Determine the (X, Y) coordinate at the center of the cell enclosing the given text.  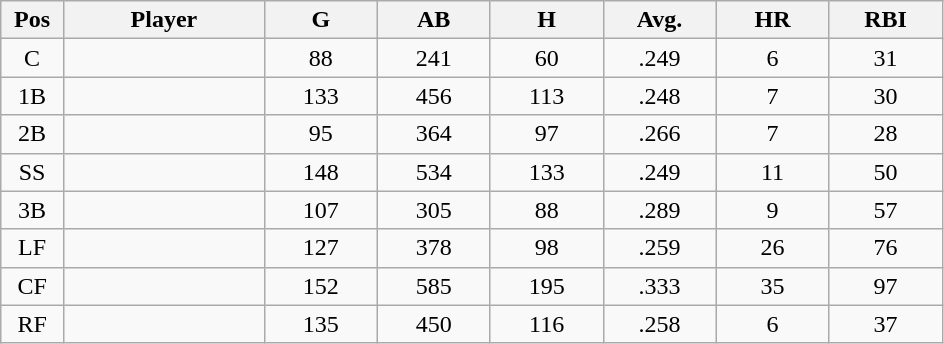
195 (546, 286)
107 (320, 210)
57 (886, 210)
35 (772, 286)
116 (546, 324)
305 (434, 210)
95 (320, 134)
113 (546, 96)
31 (886, 58)
364 (434, 134)
98 (546, 248)
.289 (660, 210)
9 (772, 210)
26 (772, 248)
.333 (660, 286)
AB (434, 20)
60 (546, 58)
Player (164, 20)
SS (32, 172)
378 (434, 248)
RF (32, 324)
.266 (660, 134)
11 (772, 172)
LF (32, 248)
37 (886, 324)
3B (32, 210)
CF (32, 286)
HR (772, 20)
.248 (660, 96)
2B (32, 134)
.258 (660, 324)
148 (320, 172)
450 (434, 324)
.259 (660, 248)
RBI (886, 20)
Avg. (660, 20)
28 (886, 134)
G (320, 20)
127 (320, 248)
30 (886, 96)
152 (320, 286)
C (32, 58)
1B (32, 96)
50 (886, 172)
H (546, 20)
135 (320, 324)
76 (886, 248)
456 (434, 96)
585 (434, 286)
241 (434, 58)
534 (434, 172)
Pos (32, 20)
